Find where the given text appears and provide that cell's center as (X, Y) coordinate. 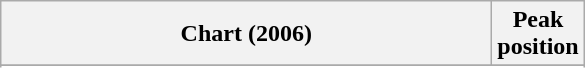
Chart (2006) (246, 34)
Peakposition (538, 34)
